Scan for the cell matching the given text and deliver its (x, y) coordinate at center. 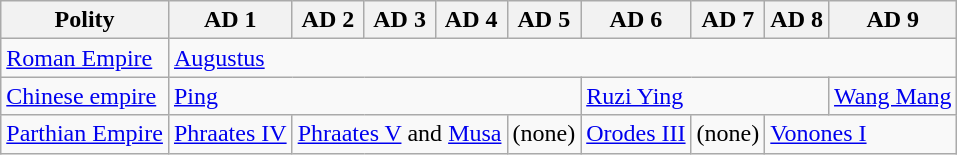
AD 3 (400, 20)
AD 4 (471, 20)
AD 5 (544, 20)
Roman Empire (85, 58)
Parthian Empire (85, 134)
Chinese empire (85, 96)
Orodes III (636, 134)
AD 9 (893, 20)
AD 7 (728, 20)
Ping (374, 96)
AD 6 (636, 20)
Polity (85, 20)
Vonones I (861, 134)
Wang Mang (893, 96)
AD 2 (328, 20)
AD 8 (797, 20)
AD 1 (230, 20)
Phraates V and Musa (400, 134)
Ruzi Ying (705, 96)
Phraates IV (230, 134)
Augustus (562, 58)
